Return [X, Y] of the center of cell containing provided text 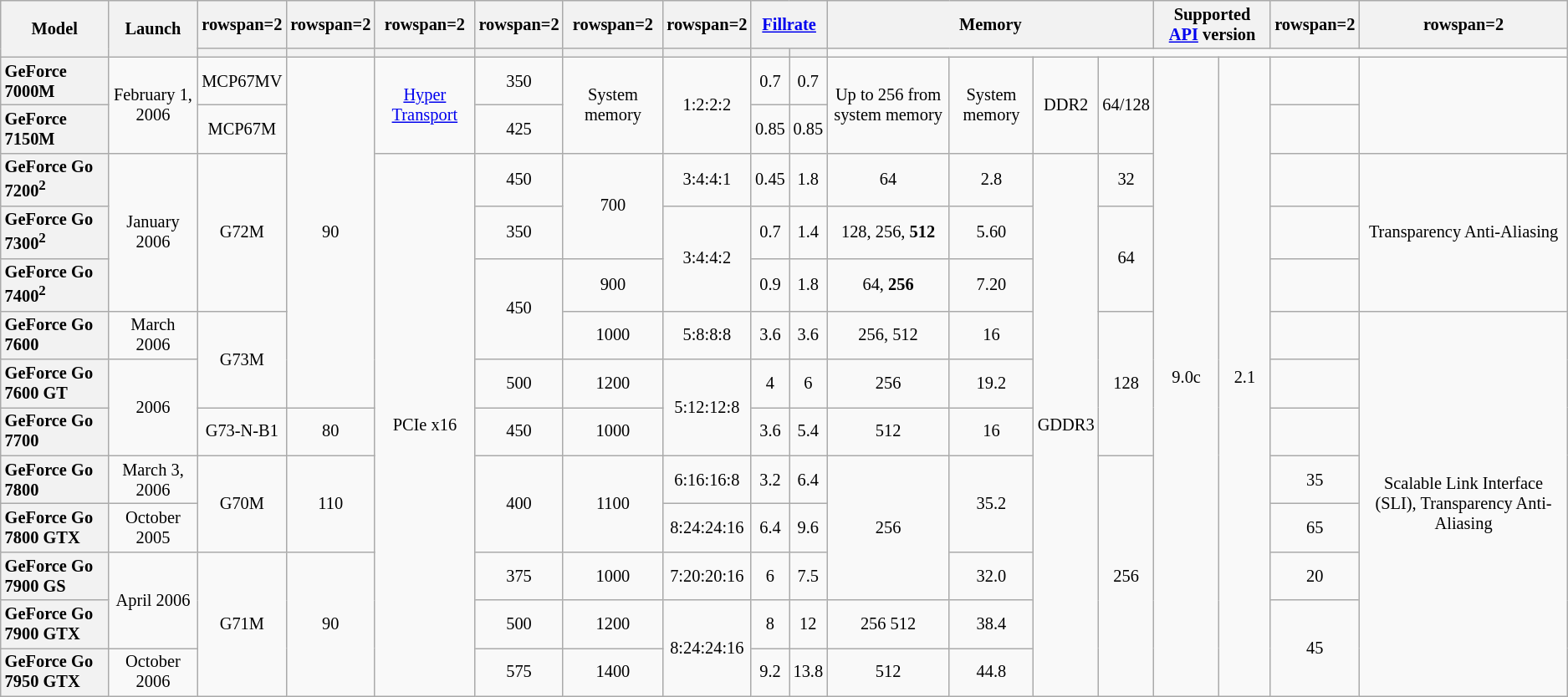
256 512 [888, 624]
3.2 [769, 480]
GeForce Go 7600 [55, 335]
GeForce 7000M [55, 81]
4 [769, 383]
35.2 [992, 503]
October 2005 [154, 527]
9.0c [1187, 376]
2006 [154, 406]
2.1 [1245, 376]
MCP67MV [242, 81]
1100 [612, 503]
GeForce Go 72002 [55, 179]
Model [55, 28]
19.2 [992, 383]
1.4 [808, 232]
65 [1315, 527]
GeForce Go 74002 [55, 284]
5.4 [808, 431]
Launch [154, 28]
G73M [242, 359]
38.4 [992, 624]
7.5 [808, 576]
MCP67M [242, 129]
80 [330, 431]
45 [1315, 649]
GeForce 7150M [55, 129]
256, 512 [888, 335]
3:4:4:2 [707, 258]
Fillrate [789, 24]
32.0 [992, 576]
0.9 [769, 284]
35 [1315, 480]
Transparency Anti-Aliasing [1463, 232]
20 [1315, 576]
1:2:2:2 [707, 105]
March 3, 2006 [154, 480]
GeForce Go 7800 [55, 480]
G70M [242, 503]
32 [1126, 179]
375 [519, 576]
0.45 [769, 179]
G73-N-B1 [242, 431]
13.8 [808, 672]
G72M [242, 232]
8 [769, 624]
900 [612, 284]
GeForce Go 7600 GT [55, 383]
GeForce Go 7900 GS [55, 576]
GeForce Go 7900 GTX [55, 624]
April 2006 [154, 600]
GeForce Go 7700 [55, 431]
128 [1126, 383]
DDR2 [1066, 105]
2.8 [992, 179]
700 [612, 206]
3:4:4:1 [707, 179]
GDDR3 [1066, 425]
Supported API version [1213, 24]
44.8 [992, 672]
Up to 256 from system memory [888, 105]
Hyper Transport [425, 105]
64, 256 [888, 284]
January 2006 [154, 232]
425 [519, 129]
February 1, 2006 [154, 105]
5:12:12:8 [707, 406]
GeForce Go 73002 [55, 232]
GeForce Go 7800 GTX [55, 527]
5:8:8:8 [707, 335]
GeForce Go 7950 GTX [55, 672]
October 2006 [154, 672]
7.20 [992, 284]
400 [519, 503]
110 [330, 503]
Scalable Link Interface (SLI), Transparency Anti-Aliasing [1463, 503]
PCIe x16 [425, 425]
6:16:16:8 [707, 480]
1400 [612, 672]
64/128 [1126, 105]
9.6 [808, 527]
March 2006 [154, 335]
Memory [990, 24]
128, 256, 512 [888, 232]
G71M [242, 623]
12 [808, 624]
575 [519, 672]
5.60 [992, 232]
9.2 [769, 672]
7:20:20:16 [707, 576]
